Scan for the cell matching the given text and deliver its (X, Y) coordinate at center. 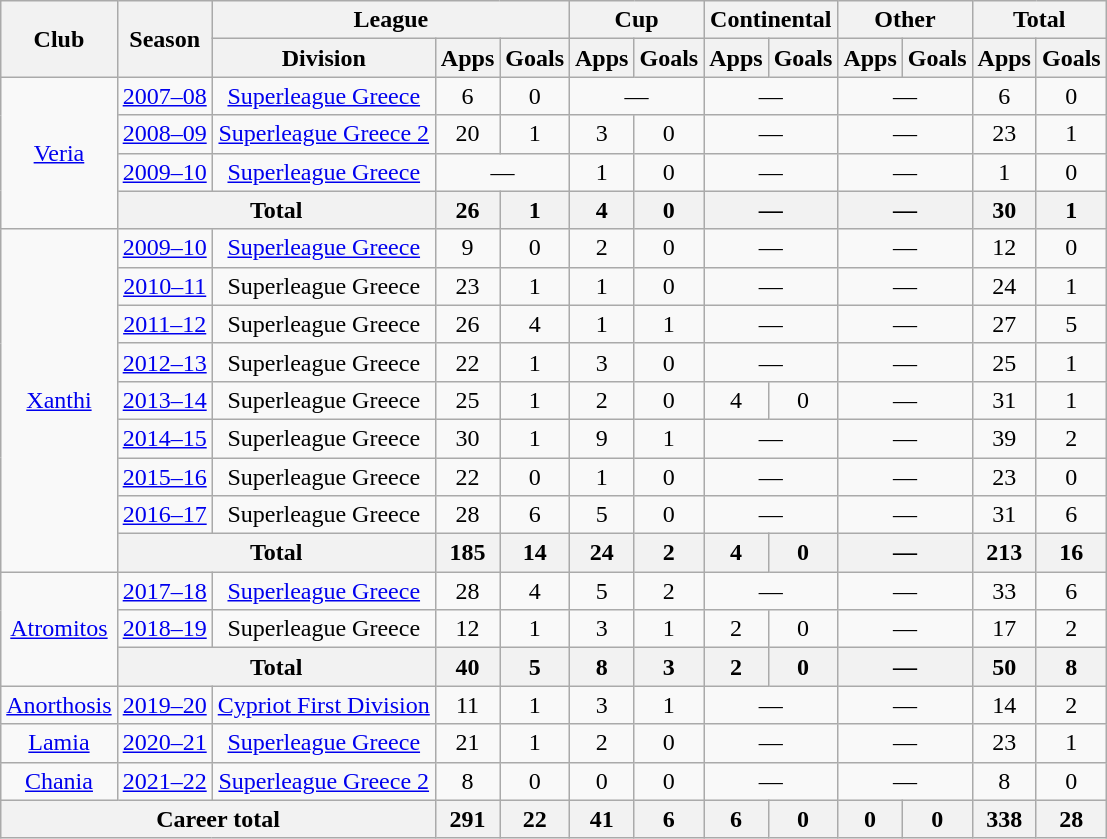
2013–14 (164, 400)
39 (1004, 438)
2015–16 (164, 477)
2007–08 (164, 96)
2016–17 (164, 515)
2011–12 (164, 324)
Cup (637, 20)
338 (1004, 819)
Chania (59, 781)
20 (467, 134)
Season (164, 39)
185 (467, 553)
40 (467, 667)
Lamia (59, 743)
Anorthosis (59, 705)
2017–18 (164, 591)
17 (1004, 629)
Atromitos (59, 629)
Continental (771, 20)
16 (1071, 553)
Club (59, 39)
41 (602, 819)
Cypriot First Division (324, 705)
Xanthi (59, 400)
27 (1004, 324)
2014–15 (164, 438)
Career total (218, 819)
Division (324, 58)
2019–20 (164, 705)
League (390, 20)
Other (905, 20)
2018–19 (164, 629)
50 (1004, 667)
291 (467, 819)
Veria (59, 153)
2021–22 (164, 781)
2010–11 (164, 286)
213 (1004, 553)
2012–13 (164, 362)
2008–09 (164, 134)
11 (467, 705)
2020–21 (164, 743)
21 (467, 743)
33 (1004, 591)
